Search for the cell housing the specified text and yield its [X, Y] center coordinate. 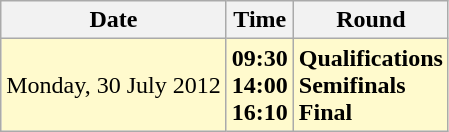
Date [114, 20]
Monday, 30 July 2012 [114, 85]
Time [260, 20]
Round [370, 20]
QualificationsSemifinalsFinal [370, 85]
09:3014:0016:10 [260, 85]
